Return the (X, Y) coordinate for the center point of the cell that contains the specified text.  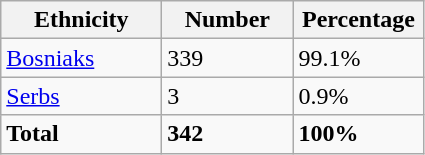
Percentage (358, 20)
99.1% (358, 58)
100% (358, 134)
342 (228, 134)
Number (228, 20)
Bosniaks (82, 58)
3 (228, 96)
0.9% (358, 96)
Serbs (82, 96)
Total (82, 134)
339 (228, 58)
Ethnicity (82, 20)
